Return the (x, y) coordinate for the center point of the cell that contains the specified text.  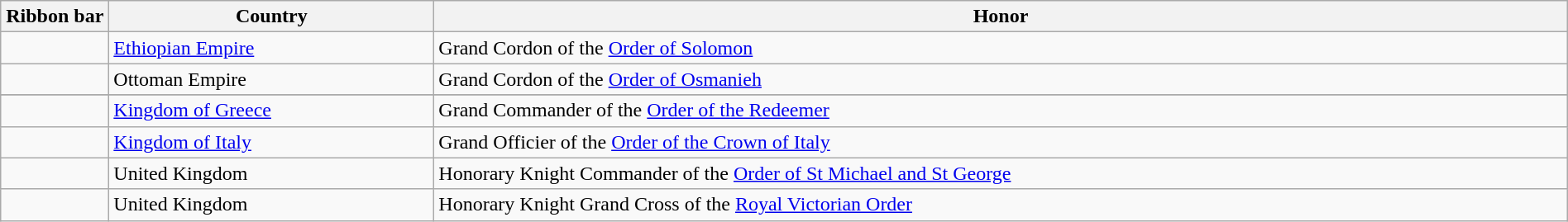
Ottoman Empire (271, 79)
Ethiopian Empire (271, 48)
Kingdom of Greece (271, 111)
Grand Officier of the Order of the Crown of Italy (1001, 142)
Honor (1001, 17)
Grand Cordon of the Order of Osmanieh (1001, 79)
Country (271, 17)
Honorary Knight Commander of the Order of St Michael and St George (1001, 173)
Ribbon bar (55, 17)
Kingdom of Italy (271, 142)
Grand Cordon of the Order of Solomon (1001, 48)
Grand Commander of the Order of the Redeemer (1001, 111)
Honorary Knight Grand Cross of the Royal Victorian Order (1001, 205)
